Search for the cell housing the specified text and yield its [X, Y] center coordinate. 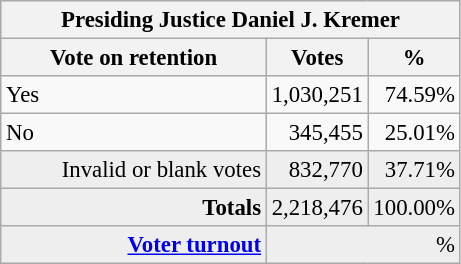
No [134, 133]
Yes [134, 95]
100.00% [414, 208]
832,770 [317, 170]
Presiding Justice Daniel J. Kremer [231, 20]
1,030,251 [317, 95]
2,218,476 [317, 208]
345,455 [317, 133]
Totals [134, 208]
74.59% [414, 95]
25.01% [414, 133]
Votes [317, 58]
Vote on retention [134, 58]
37.71% [414, 170]
Voter turnout [134, 245]
Invalid or blank votes [134, 170]
